Identify which cell holds the provided text, then report its [X, Y] central coordinate. 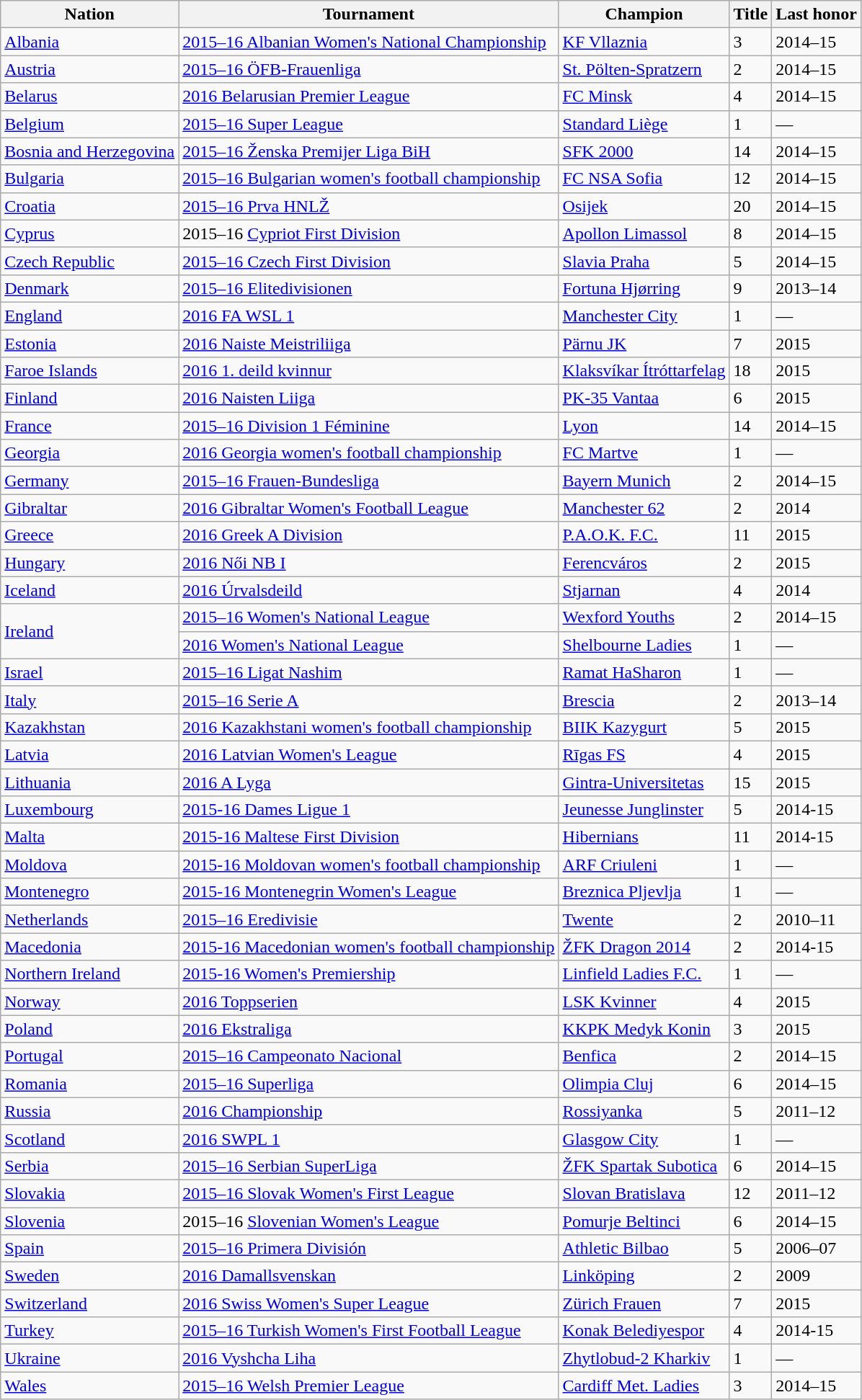
Athletic Bilbao [644, 1249]
2015–16 Campeonato Nacional [369, 1056]
Osijek [644, 206]
Fortuna Hjørring [644, 288]
Switzerland [89, 1303]
Champion [644, 14]
2016 Női NB I [369, 563]
2015–16 Czech First Division [369, 261]
Bayern Munich [644, 481]
Lyon [644, 426]
Portugal [89, 1056]
Estonia [89, 344]
2015–16 Ligat Nashim [369, 672]
Finland [89, 398]
Benfica [644, 1056]
Pomurje Beltinci [644, 1221]
St. Pölten-Spratzern [644, 69]
Netherlands [89, 919]
ŽFK Spartak Subotica [644, 1166]
Zürich Frauen [644, 1303]
Hungary [89, 563]
FC Martve [644, 453]
Montenegro [89, 892]
2015–16 Cypriot First Division [369, 233]
Title [751, 14]
2015–16 Ženska Premijer Liga BiH [369, 151]
Kazakhstan [89, 727]
Georgia [89, 453]
Italy [89, 700]
2015-16 Women's Premiership [369, 974]
Gintra-Universitetas [644, 782]
Northern Ireland [89, 974]
2016 Ekstraliga [369, 1029]
England [89, 316]
BIIK Kazygurt [644, 727]
2016 Women's National League [369, 645]
2015–16 Slovenian Women's League [369, 1221]
Israel [89, 672]
P.A.O.K. F.C. [644, 535]
2015–16 Elitedivisionen [369, 288]
Bulgaria [89, 179]
PK-35 Vantaa [644, 398]
Zhytlobud-2 Kharkiv [644, 1358]
2015–16 Primera División [369, 1249]
Jeunesse Junglinster [644, 810]
2016 Swiss Women's Super League [369, 1303]
Malta [89, 837]
Czech Republic [89, 261]
Greece [89, 535]
Sweden [89, 1276]
FC Minsk [644, 97]
Latvia [89, 754]
2016 Kazakhstani women's football championship [369, 727]
Rossiyanka [644, 1111]
2015-16 Dames Ligue 1 [369, 810]
2016 Naisten Liiga [369, 398]
Tournament [369, 14]
8 [751, 233]
Last honor [817, 14]
2016 A Lyga [369, 782]
2016 SWPL 1 [369, 1138]
2016 Championship [369, 1111]
Lithuania [89, 782]
Poland [89, 1029]
ŽFK Dragon 2014 [644, 947]
Klaksvíkar Ítróttarfelag [644, 371]
20 [751, 206]
2010–11 [817, 919]
Romania [89, 1084]
15 [751, 782]
Austria [89, 69]
2016 Vyshcha Liha [369, 1358]
Wexford Youths [644, 617]
2009 [817, 1276]
Ukraine [89, 1358]
Linköping [644, 1276]
2015–16 Bulgarian women's football championship [369, 179]
2016 FA WSL 1 [369, 316]
Olimpia Cluj [644, 1084]
2015–16 Serie A [369, 700]
Albania [89, 42]
2015–16 ÖFB-Frauenliga [369, 69]
2015–16 Welsh Premier League [369, 1386]
Nation [89, 14]
2006–07 [817, 1249]
Scotland [89, 1138]
Serbia [89, 1166]
2016 Toppserien [369, 1002]
Gibraltar [89, 508]
Luxembourg [89, 810]
Pärnu JK [644, 344]
Denmark [89, 288]
Slovan Bratislava [644, 1193]
2016 1. deild kvinnur [369, 371]
Ferencváros [644, 563]
FC NSA Sofia [644, 179]
Linfield Ladies F.C. [644, 974]
2016 Latvian Women's League [369, 754]
2015–16 Super League [369, 124]
2015-16 Macedonian women's football championship [369, 947]
2015–16 Superliga [369, 1084]
9 [751, 288]
Croatia [89, 206]
2015–16 Eredivisie [369, 919]
2015–16 Slovak Women's First League [369, 1193]
Turkey [89, 1331]
Breznica Pljevlja [644, 892]
LSK Kvinner [644, 1002]
Konak Belediyespor [644, 1331]
2015–16 Frauen-Bundesliga [369, 481]
Faroe Islands [89, 371]
Manchester 62 [644, 508]
2015–16 Serbian SuperLiga [369, 1166]
France [89, 426]
Stjarnan [644, 590]
Standard Liège [644, 124]
Moldova [89, 865]
Slavia Praha [644, 261]
Spain [89, 1249]
Rīgas FS [644, 754]
Cyprus [89, 233]
Twente [644, 919]
Shelbourne Ladies [644, 645]
2016 Gibraltar Women's Football League [369, 508]
2016 Damallsvenskan [369, 1276]
Hibernians [644, 837]
2016 Georgia women's football championship [369, 453]
2015–16 Women's National League [369, 617]
Iceland [89, 590]
Ramat HaSharon [644, 672]
2015–16 Albanian Women's National Championship [369, 42]
Brescia [644, 700]
Manchester City [644, 316]
18 [751, 371]
2015-16 Montenegrin Women's League [369, 892]
KKPK Medyk Konin [644, 1029]
Macedonia [89, 947]
Apollon Limassol [644, 233]
Glasgow City [644, 1138]
Slovenia [89, 1221]
Belarus [89, 97]
Cardiff Met. Ladies [644, 1386]
ARF Criuleni [644, 865]
2015–16 Prva HNLŽ [369, 206]
2016 Naiste Meistriliiga [369, 344]
KF Vllaznia [644, 42]
Belgium [89, 124]
SFK 2000 [644, 151]
2016 Úrvalsdeild [369, 590]
Norway [89, 1002]
2015-16 Maltese First Division [369, 837]
2016 Greek A Division [369, 535]
2015-16 Moldovan women's football championship [369, 865]
Bosnia and Herzegovina [89, 151]
2015–16 Division 1 Féminine [369, 426]
2015–16 Turkish Women's First Football League [369, 1331]
Russia [89, 1111]
Wales [89, 1386]
2016 Belarusian Premier League [369, 97]
Germany [89, 481]
Ireland [89, 631]
Slovakia [89, 1193]
